Output the (X, Y) coordinate of the center of the cell containing the given text.  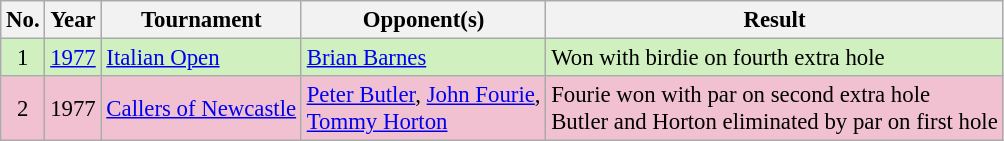
1 (23, 58)
No. (23, 20)
Result (774, 20)
Peter Butler, John Fourie, Tommy Horton (423, 108)
Year (73, 20)
Brian Barnes (423, 58)
Opponent(s) (423, 20)
2 (23, 108)
Won with birdie on fourth extra hole (774, 58)
Callers of Newcastle (201, 108)
Tournament (201, 20)
Italian Open (201, 58)
Fourie won with par on second extra holeButler and Horton eliminated by par on first hole (774, 108)
